For the text-containing cell, return its midpoint in [X, Y] coordinate format. 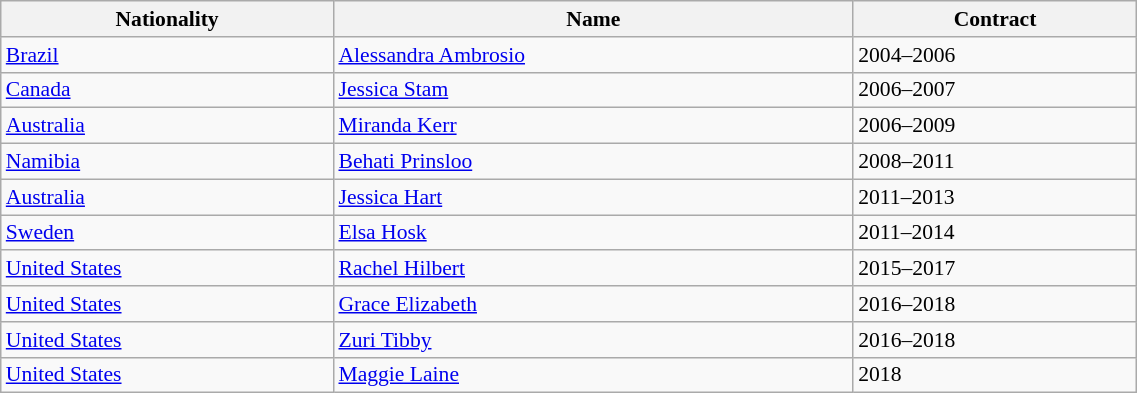
2008–2011 [995, 162]
2018 [995, 375]
Miranda Kerr [593, 126]
Canada [168, 90]
Jessica Hart [593, 197]
Zuri Tibby [593, 340]
Grace Elizabeth [593, 304]
Name [593, 19]
Namibia [168, 162]
Elsa Hosk [593, 233]
Alessandra Ambrosio [593, 55]
Contract [995, 19]
Rachel Hilbert [593, 269]
Jessica Stam [593, 90]
2011–2014 [995, 233]
Maggie Laine [593, 375]
2015–2017 [995, 269]
2011–2013 [995, 197]
2006–2007 [995, 90]
Behati Prinsloo [593, 162]
Nationality [168, 19]
2006–2009 [995, 126]
Brazil [168, 55]
Sweden [168, 233]
2004–2006 [995, 55]
